Detect which cell encompasses the target text, then output its [x, y] center coordinate. 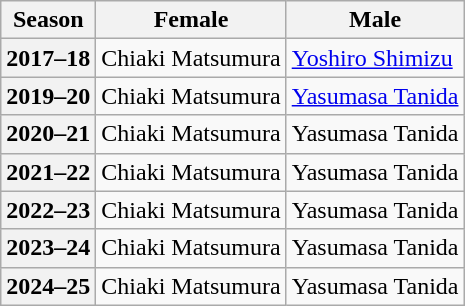
2019–20 [48, 96]
2021–22 [48, 172]
2024–25 [48, 286]
Season [48, 20]
2017–18 [48, 58]
2020–21 [48, 134]
Yoshiro Shimizu [375, 58]
2023–24 [48, 248]
Male [375, 20]
Female [191, 20]
2022–23 [48, 210]
